Determine the [X, Y] coordinate at the center of the cell enclosing the given text.  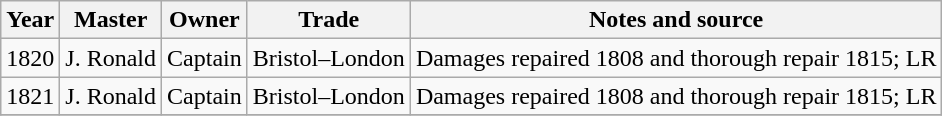
Trade [328, 20]
1821 [30, 96]
Notes and source [676, 20]
1820 [30, 58]
Owner [205, 20]
Master [111, 20]
Year [30, 20]
